Identify which cell holds the provided text, then report its (x, y) central coordinate. 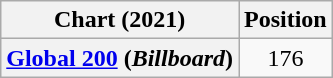
Chart (2021) (120, 20)
Position (285, 20)
Global 200 (Billboard) (120, 58)
176 (285, 58)
